Search for the cell housing the specified text and yield its [X, Y] center coordinate. 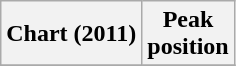
Peakposition [188, 34]
Chart (2011) [72, 34]
